Return (x, y) of the center of cell containing provided text 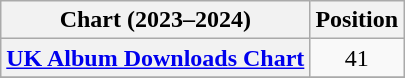
41 (357, 58)
UK Album Downloads Chart (156, 58)
Position (357, 20)
Chart (2023–2024) (156, 20)
